Return [x, y] of the center of cell containing provided text 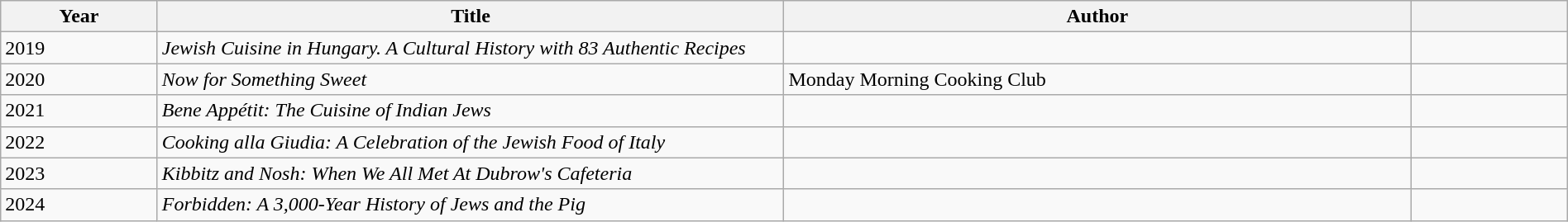
Monday Morning Cooking Club [1097, 79]
Bene Appétit: The Cuisine of Indian Jews [471, 111]
Title [471, 17]
Cooking alla Giudia: A Celebration of the Jewish Food of Italy [471, 142]
2022 [79, 142]
2024 [79, 205]
Jewish Cuisine in Hungary. A Cultural History with 83 Authentic Recipes [471, 48]
2019 [79, 48]
2021 [79, 111]
Author [1097, 17]
2023 [79, 173]
Kibbitz and Nosh: When We All Met At Dubrow's Cafeteria [471, 173]
2020 [79, 79]
Forbidden: A 3,000-Year History of Jews and the Pig [471, 205]
Year [79, 17]
Now for Something Sweet [471, 79]
